Identify which cell holds the provided text, then report its [X, Y] central coordinate. 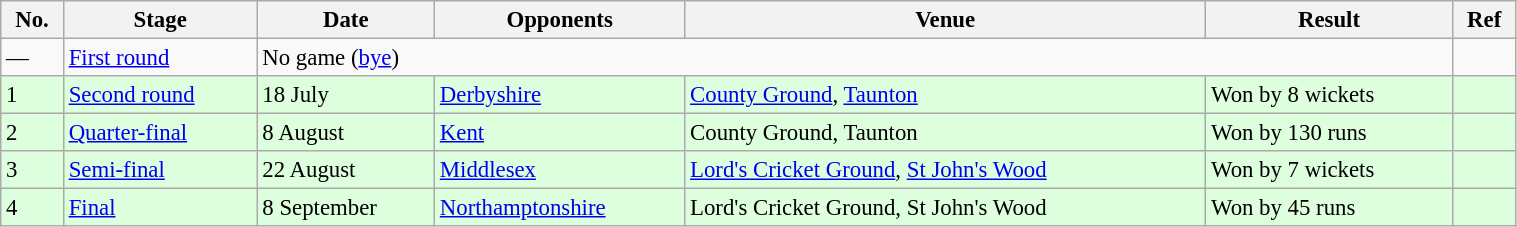
Opponents [560, 20]
Won by 45 runs [1330, 208]
No. [32, 20]
1 [32, 95]
Result [1330, 20]
Stage [160, 20]
Middlesex [560, 170]
4 [32, 208]
2 [32, 133]
Won by 130 runs [1330, 133]
Kent [560, 133]
8 August [346, 133]
Second round [160, 95]
— [32, 58]
Won by 7 wickets [1330, 170]
Venue [946, 20]
Quarter-final [160, 133]
3 [32, 170]
8 September [346, 208]
No game (bye) [854, 58]
Won by 8 wickets [1330, 95]
18 July [346, 95]
22 August [346, 170]
Derbyshire [560, 95]
Date [346, 20]
First round [160, 58]
Northamptonshire [560, 208]
Ref [1484, 20]
Final [160, 208]
Semi-final [160, 170]
